Return [x, y] of the center of cell containing provided text 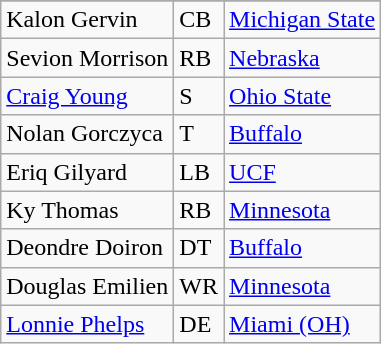
Ky Thomas [88, 210]
S [199, 96]
Lonnie Phelps [88, 324]
Nebraska [302, 58]
Nolan Gorczyca [88, 134]
Deondre Doiron [88, 248]
Sevion Morrison [88, 58]
DE [199, 324]
Michigan State [302, 20]
T [199, 134]
Miami (OH) [302, 324]
Ohio State [302, 96]
LB [199, 172]
Kalon Gervin [88, 20]
Eriq Gilyard [88, 172]
DT [199, 248]
WR [199, 286]
UCF [302, 172]
CB [199, 20]
Douglas Emilien [88, 286]
Craig Young [88, 96]
